Return [X, Y] of the center of cell containing provided text 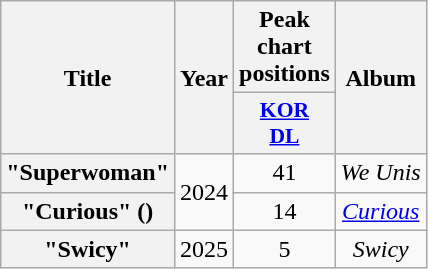
Album [380, 78]
Peak chartpositions [285, 47]
"Swicy" [88, 249]
Title [88, 78]
Curious [380, 211]
KORDL [285, 124]
Year [204, 78]
We Unis [380, 173]
2025 [204, 249]
2024 [204, 192]
5 [285, 249]
"Curious" () [88, 211]
14 [285, 211]
41 [285, 173]
Swicy [380, 249]
"Superwoman" [88, 173]
